Extract the (x, y) coordinate from the center of the cell holding the provided text.  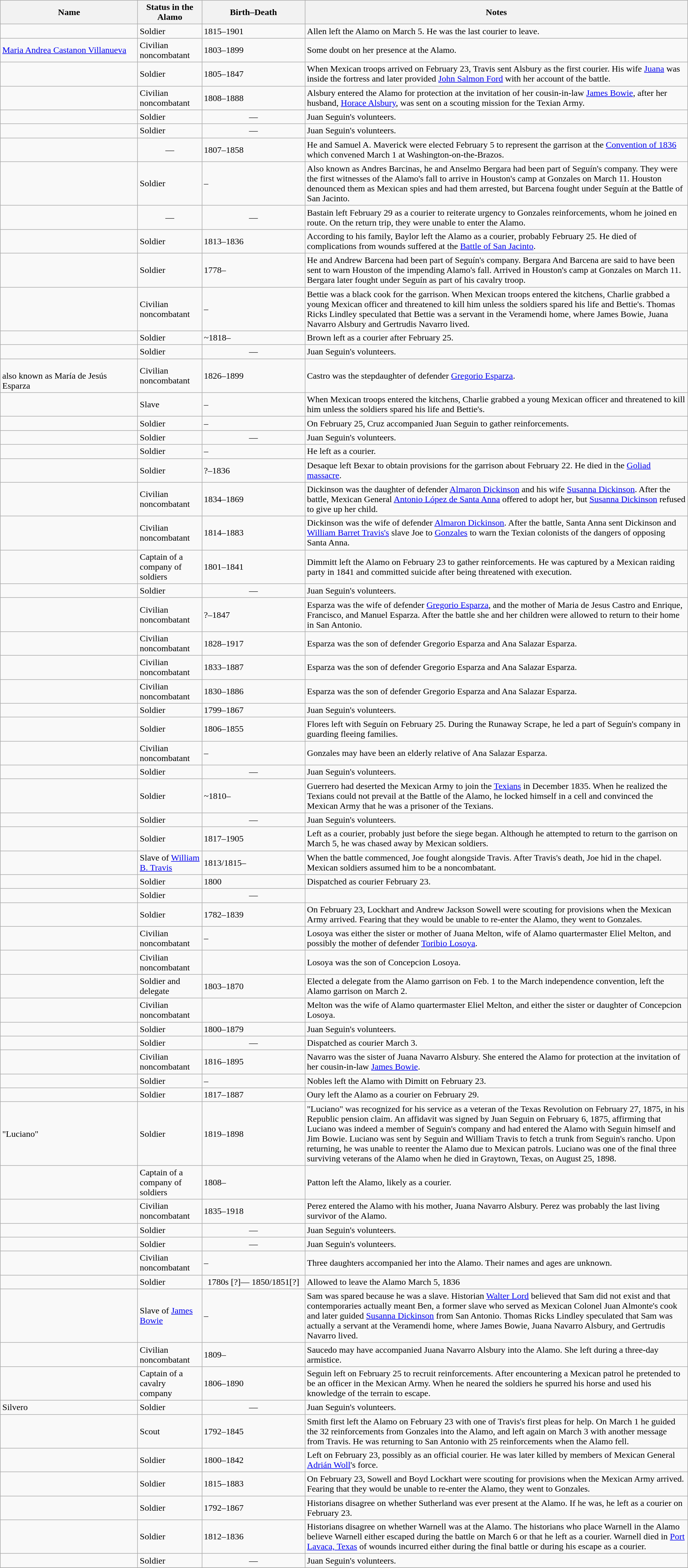
1778– (254, 270)
Brown left as a courier after February 25. (496, 338)
1792–1845 (254, 1431)
1800 (254, 882)
1817–1887 (254, 1095)
1815–1901 (254, 31)
Allowed to leave the Alamo March 5, 1836 (496, 1282)
?–1847 (254, 614)
He left as a courier. (496, 451)
Slave (170, 405)
1806–1890 (254, 1383)
1834–1869 (254, 499)
1800–1842 (254, 1460)
1800–1879 (254, 1029)
1808– (254, 1182)
1835–1918 (254, 1211)
Dispatched as courier February 23. (496, 882)
1792–1867 (254, 1508)
Some doubt on her presence at the Alamo. (496, 50)
1815–1883 (254, 1484)
1817–1905 (254, 839)
Silvero (69, 1407)
Captain of a cavalry company (170, 1383)
Status in the Alamo (170, 12)
On February 25, Cruz accompanied Juan Seguin to gather reinforcements. (496, 423)
Three daughters accompanied her into the Alamo. Their names and ages are unknown. (496, 1263)
Soldier and delegate (170, 986)
1780s [?]— 1850/1851[?] (254, 1282)
1809– (254, 1355)
?–1836 (254, 470)
1807–1858 (254, 150)
Navarro was the sister of Juana Navarro Alsbury. She entered the Alamo for protection at the invitation of her cousin-in-law James Bowie. (496, 1062)
1814–1883 (254, 533)
Losoya was either the sister or mother of Juana Melton, wife of Alamo quartermaster Eliel Melton, and possibly the mother of defender Toribio Losoya. (496, 938)
Slave of James Bowie (170, 1316)
Perez entered the Alamo with his mother, Juana Navarro Alsbury. Perez was probably the last living survivor of the Alamo. (496, 1211)
Dispatched as courier March 3. (496, 1043)
~1818– (254, 338)
Name (69, 12)
Desaque left Bexar to obtain provisions for the garrison about February 22. He died in the Goliad massacre. (496, 470)
Left on February 23, possibly as an official courier. He was later killed by members of Mexican General Adrián Woll's force. (496, 1460)
Saucedo may have accompanied Juana Navarro Alsbury into the Alamo. She left during a three-day armistice. (496, 1355)
1799–1867 (254, 710)
~1810– (254, 796)
Maria Andrea Castanon Villanueva (69, 50)
"Luciano" (69, 1133)
Allen left the Alamo on March 5. He was the last courier to leave. (496, 31)
Elected a delegate from the Alamo garrison on Feb. 1 to the March independence convention, left the Alamo garrison on March 2. (496, 986)
1830–1886 (254, 691)
1813–1836 (254, 241)
also known as María de Jesús Esparza (69, 376)
1813/1815– (254, 862)
Castro was the stepdaughter of defender Gregorio Esparza. (496, 376)
1805–1847 (254, 74)
Oury left the Alamo as a courier on February 29. (496, 1095)
Nobles left the Alamo with Dimitt on February 23. (496, 1081)
1828–1917 (254, 644)
1806–1855 (254, 729)
Gonzales may have been an elderly relative of Ana Salazar Esparza. (496, 753)
1803–1899 (254, 50)
1819–1898 (254, 1133)
Losoya was the son of Concepcion Losoya. (496, 962)
1833–1887 (254, 667)
1801–1841 (254, 567)
1782–1839 (254, 915)
1812–1836 (254, 1537)
1826–1899 (254, 376)
Flores left with Seguín on February 25. During the Runaway Scrape, he led a part of Seguín's company in guarding fleeing families. (496, 729)
Birth–Death (254, 12)
Melton was the wife of Alamo quartermaster Eliel Melton, and either the sister or daughter of Concepcion Losoya. (496, 1010)
Notes (496, 12)
1803–1870 (254, 986)
1808–1888 (254, 98)
Historians disagree on whether Sutherland was ever present at the Alamo. If he was, he left as a courier on February 23. (496, 1508)
Patton left the Alamo, likely as a courier. (496, 1182)
Slave of William B. Travis (170, 862)
Scout (170, 1431)
1816–1895 (254, 1062)
